Capture the cell that displays the provided text and extract its (X, Y) central coordinate. 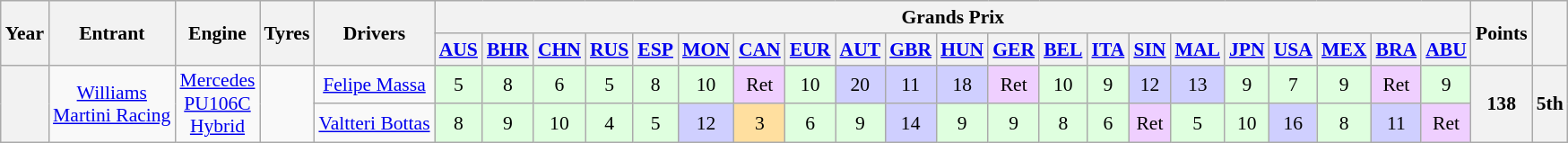
14 (911, 124)
Entrant (111, 32)
ESP (655, 49)
CAN (760, 49)
Felipe Massa (374, 85)
HUN (962, 49)
20 (861, 85)
ITA (1108, 49)
MAL (1197, 49)
JPN (1247, 49)
Tyres (287, 32)
Year (25, 32)
Valtteri Bottas (374, 124)
MEX (1344, 49)
Engine (217, 32)
MercedesPU106CHybrid (217, 104)
ABU (1446, 49)
Drivers (374, 32)
BEL (1063, 49)
CHN (559, 49)
18 (962, 85)
5th (1550, 104)
WilliamsMartini Racing (111, 104)
BHR (507, 49)
MON (706, 49)
GER (1013, 49)
13 (1197, 85)
SIN (1149, 49)
4 (610, 124)
3 (760, 124)
AUS (459, 49)
BRA (1397, 49)
Grands Prix (953, 17)
16 (1293, 124)
138 (1502, 104)
EUR (810, 49)
7 (1293, 85)
USA (1293, 49)
Points (1502, 32)
AUT (861, 49)
RUS (610, 49)
GBR (911, 49)
